Locate the cell with the specified text and output its [X, Y] center coordinate. 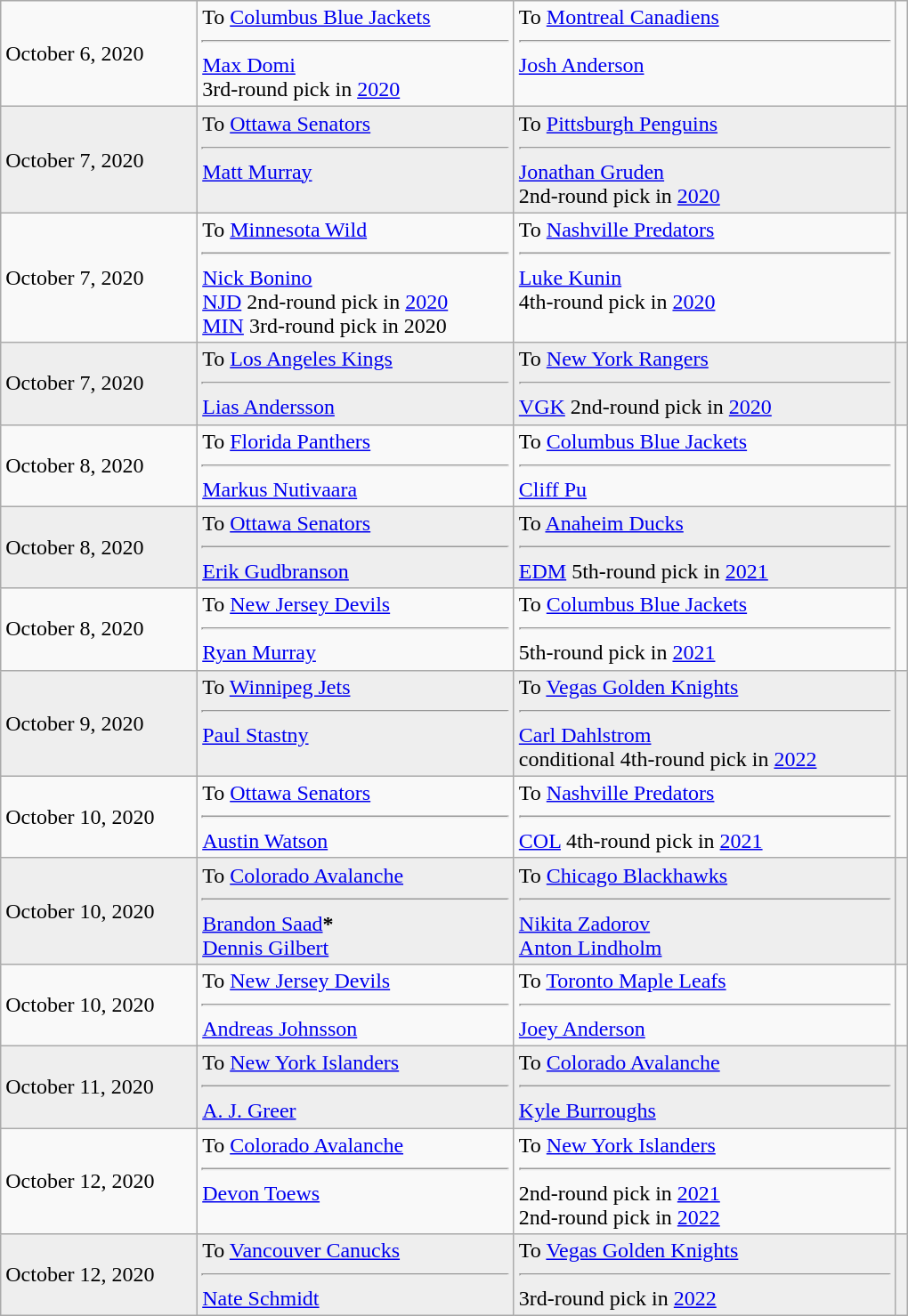
To Columbus Blue JacketsCliff Pu [704, 465]
To Nashville PredatorsCOL 4th-round pick in 2021 [704, 817]
October 6, 2020 [100, 53]
To Vegas Golden KnightsCarl Dahlstromconditional 4th-round pick in 2022 [704, 723]
To New York IslandersA. J. Greer [356, 1086]
To Anaheim DucksEDM 5th-round pick in 2021 [704, 547]
To New York Islanders2nd-round pick in 20212nd-round pick in 2022 [704, 1182]
To Chicago BlackhawksNikita ZadorovAnton Lindholm [704, 911]
To Toronto Maple LeafsJoey Anderson [704, 1005]
To Columbus Blue Jackets5th-round pick in 2021 [704, 629]
To Ottawa SenatorsMatt Murray [356, 160]
To Florida PanthersMarkus Nutivaara [356, 465]
To Montreal CanadiensJosh Anderson [704, 53]
To Nashville PredatorsLuke Kunin4th-round pick in 2020 [704, 278]
To Colorado AvalancheKyle Burroughs [704, 1086]
To New Jersey DevilsAndreas Johnsson [356, 1005]
To New Jersey DevilsRyan Murray [356, 629]
To Colorado AvalancheBrandon Saad*Dennis Gilbert [356, 911]
To Pittsburgh PenguinsJonathan Gruden2nd-round pick in 2020 [704, 160]
To Columbus Blue JacketsMax Domi3rd-round pick in 2020 [356, 53]
To Winnipeg JetsPaul Stastny [356, 723]
To Ottawa SenatorsErik Gudbranson [356, 547]
To Colorado AvalancheDevon Toews [356, 1182]
October 11, 2020 [100, 1086]
To Los Angeles KingsLias Andersson [356, 383]
To Vancouver CanucksNate Schmidt [356, 1275]
To Minnesota WildNick BoninoNJD 2nd-round pick in 2020MIN 3rd-round pick in 2020 [356, 278]
To Ottawa SenatorsAustin Watson [356, 817]
To Vegas Golden Knights3rd-round pick in 2022 [704, 1275]
October 9, 2020 [100, 723]
To New York RangersVGK 2nd-round pick in 2020 [704, 383]
